Output the (X, Y) coordinate of the center of the cell containing the given text.  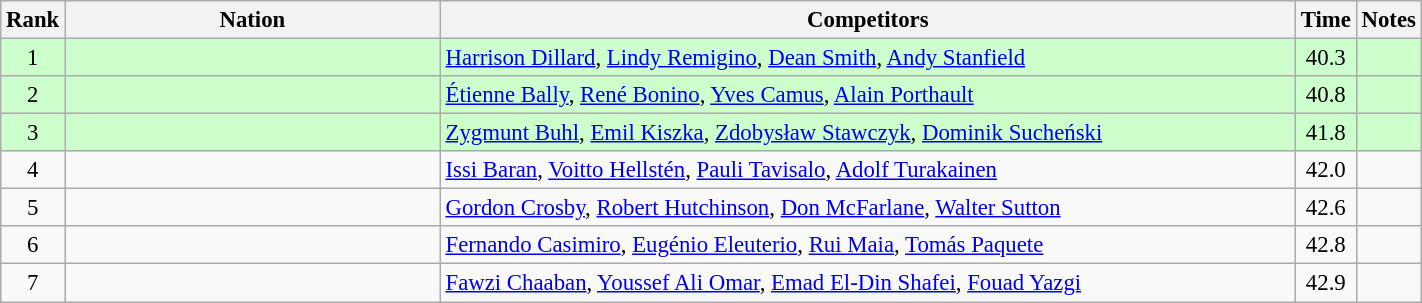
2 (33, 95)
3 (33, 133)
Étienne Bally, René Bonino, Yves Camus, Alain Porthault (868, 95)
6 (33, 245)
42.9 (1326, 283)
4 (33, 170)
Nation (253, 20)
Fernando Casimiro, Eugénio Eleuterio, Rui Maia, Tomás Paquete (868, 245)
42.0 (1326, 170)
Issi Baran, Voitto Hellstén, Pauli Tavisalo, Adolf Turakainen (868, 170)
1 (33, 58)
42.8 (1326, 245)
Notes (1388, 20)
Rank (33, 20)
5 (33, 208)
40.8 (1326, 95)
7 (33, 283)
40.3 (1326, 58)
Gordon Crosby, Robert Hutchinson, Don McFarlane, Walter Sutton (868, 208)
41.8 (1326, 133)
Time (1326, 20)
42.6 (1326, 208)
Zygmunt Buhl, Emil Kiszka, Zdobysław Stawczyk, Dominik Sucheński (868, 133)
Harrison Dillard, Lindy Remigino, Dean Smith, Andy Stanfield (868, 58)
Fawzi Chaaban, Youssef Ali Omar, Emad El-Din Shafei, Fouad Yazgi (868, 283)
Competitors (868, 20)
